Extract the [X, Y] coordinate from the center of the cell holding the provided text.  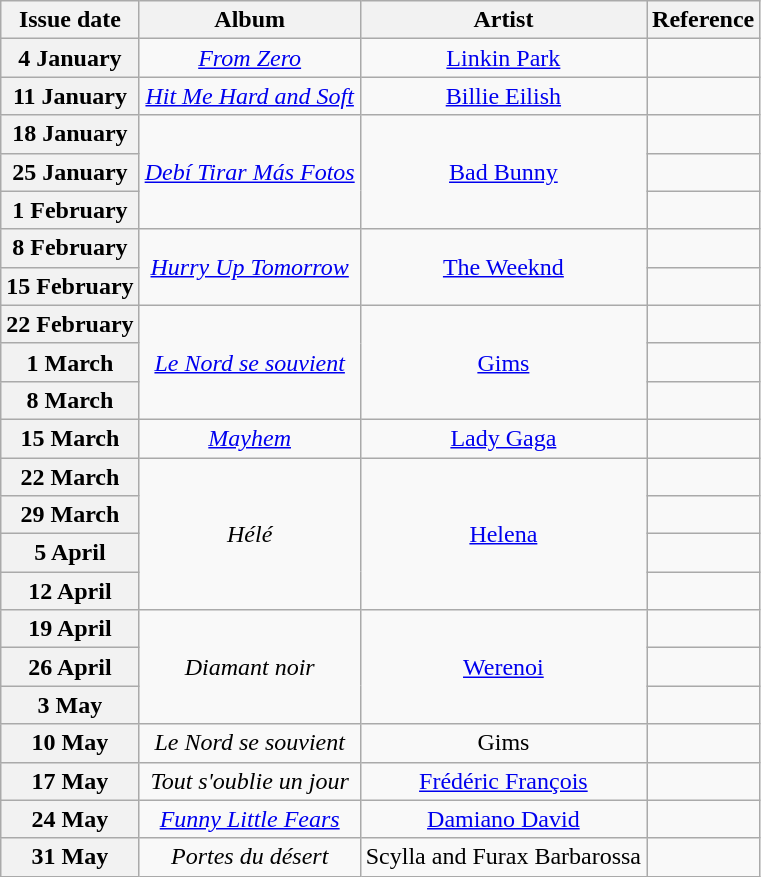
Hélé [250, 534]
Frédéric François [503, 781]
Funny Little Fears [250, 819]
12 April [70, 591]
Lady Gaga [503, 438]
Werenoi [503, 667]
10 May [70, 743]
19 April [70, 629]
15 March [70, 438]
5 April [70, 553]
22 March [70, 477]
29 March [70, 515]
1 March [70, 362]
Hit Me Hard and Soft [250, 96]
8 March [70, 400]
Damiano David [503, 819]
Portes du désert [250, 857]
1 February [70, 210]
Billie Eilish [503, 96]
Album [250, 20]
Issue date [70, 20]
25 January [70, 172]
Helena [503, 534]
4 January [70, 58]
Linkin Park [503, 58]
Reference [704, 20]
Scylla and Furax Barbarossa [503, 857]
Mayhem [250, 438]
Artist [503, 20]
The Weeknd [503, 267]
Bad Bunny [503, 172]
26 April [70, 667]
Tout s'oublie un jour [250, 781]
Hurry Up Tomorrow [250, 267]
3 May [70, 705]
17 May [70, 781]
Diamant noir [250, 667]
Debí Tirar Más Fotos [250, 172]
8 February [70, 248]
From Zero [250, 58]
24 May [70, 819]
15 February [70, 286]
31 May [70, 857]
11 January [70, 96]
18 January [70, 134]
22 February [70, 324]
